Capture the cell that displays the provided text and extract its (X, Y) central coordinate. 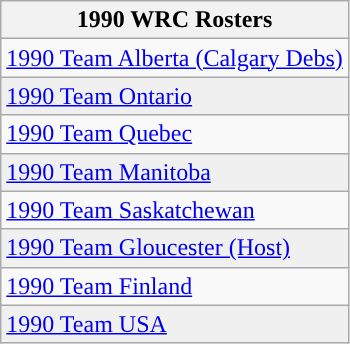
1990 Team Manitoba (175, 172)
1990 Team Saskatchewan (175, 210)
1990 Team Gloucester (Host) (175, 248)
1990 WRC Rosters (175, 20)
1990 Team Ontario (175, 96)
1990 Team Quebec (175, 134)
1990 Team Alberta (Calgary Debs) (175, 58)
1990 Team Finland (175, 286)
1990 Team USA (175, 324)
